Output the (x, y) coordinate of the center of the cell containing the given text.  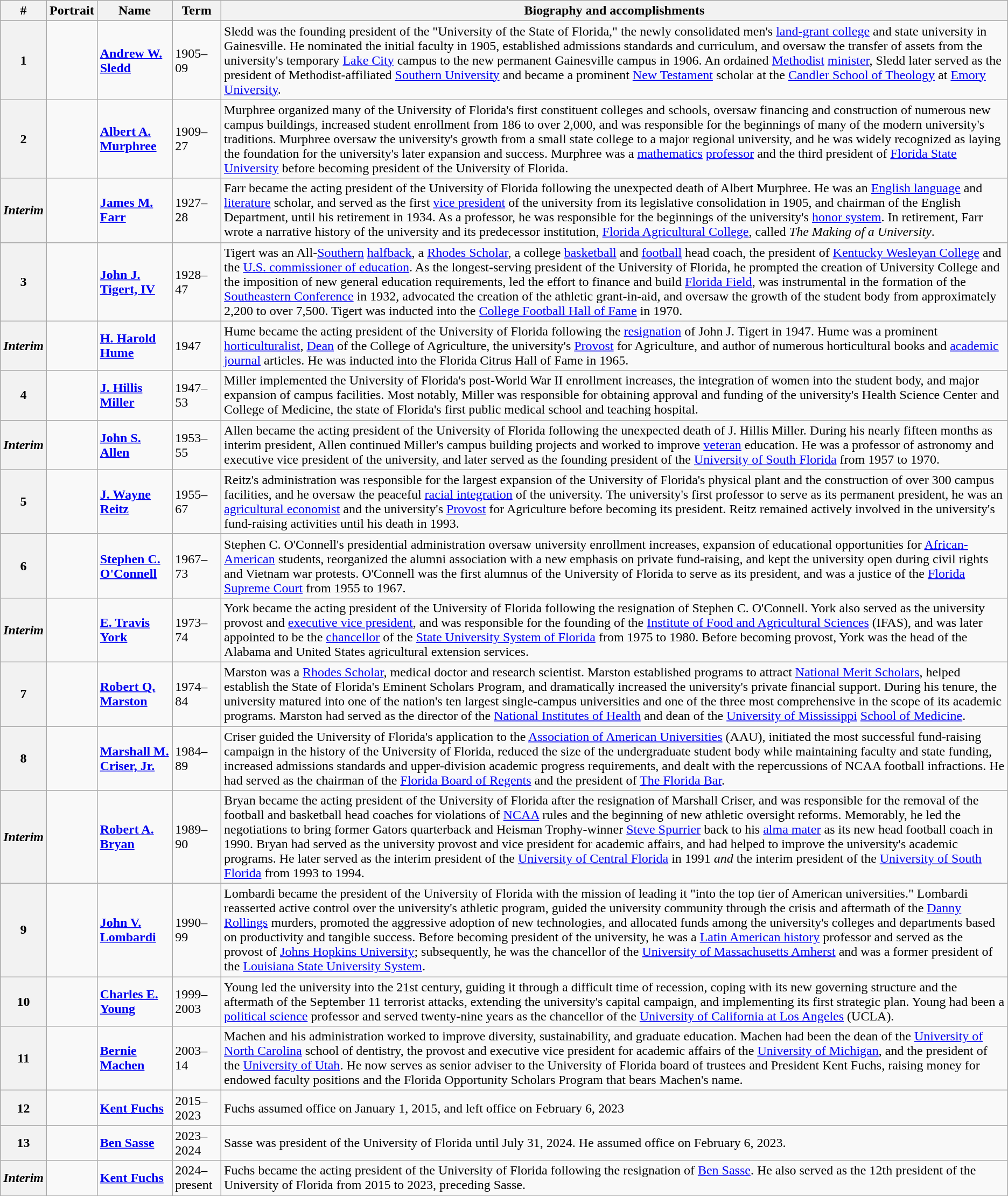
Albert A. Murphree (135, 139)
E. Travis York (135, 630)
1947 (197, 346)
1909–27 (197, 139)
1989–90 (197, 837)
Term (197, 11)
Robert A. Bryan (135, 837)
3 (24, 282)
13 (24, 1143)
1973–74 (197, 630)
J. Wayne Reitz (135, 502)
Marshall M. Criser, Jr. (135, 758)
H. Harold Hume (135, 346)
Sasse was president of the University of Florida until July 31, 2024. He assumed office on February 6, 2023. (615, 1143)
1990–99 (197, 931)
10 (24, 1002)
J. Hillis Miller (135, 395)
Fuchs assumed office on January 1, 2015, and left office on February 6, 2023 (615, 1108)
1905–09 (197, 60)
1967–73 (197, 565)
12 (24, 1108)
John J. Tigert, IV (135, 282)
John V. Lombardi (135, 931)
Biography and accomplishments (615, 11)
1984–89 (197, 758)
9 (24, 931)
Bernie Machen (135, 1059)
Portrait (72, 11)
# (24, 11)
James M. Farr (135, 210)
Robert Q. Marston (135, 694)
1955–67 (197, 502)
Charles E. Young (135, 1002)
1974–84 (197, 694)
2015–2023 (197, 1108)
5 (24, 502)
11 (24, 1059)
8 (24, 758)
Stephen C. O'Connell (135, 565)
7 (24, 694)
1999–2003 (197, 1002)
Andrew W. Sledd (135, 60)
2 (24, 139)
1947–53 (197, 395)
1928–47 (197, 282)
2023–2024 (197, 1143)
Ben Sasse (135, 1143)
1927–28 (197, 210)
4 (24, 395)
2024–present (197, 1178)
1 (24, 60)
1953–55 (197, 445)
John S. Allen (135, 445)
Name (135, 11)
2003–14 (197, 1059)
6 (24, 565)
